Scan for the cell matching the given text and deliver its [X, Y] coordinate at center. 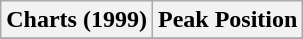
Peak Position [227, 20]
Charts (1999) [77, 20]
